Return [x, y] of the center of cell containing provided text 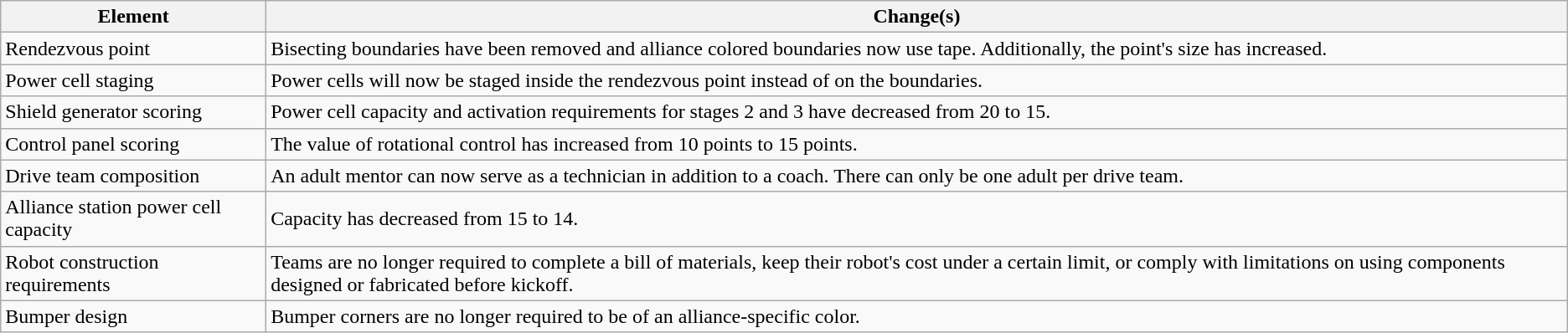
Shield generator scoring [134, 112]
Power cells will now be staged inside the rendezvous point instead of on the boundaries. [917, 80]
Element [134, 17]
Alliance station power cell capacity [134, 219]
An adult mentor can now serve as a technician in addition to a coach. There can only be one adult per drive team. [917, 176]
Power cell capacity and activation requirements for stages 2 and 3 have decreased from 20 to 15. [917, 112]
Control panel scoring [134, 144]
Capacity has decreased from 15 to 14. [917, 219]
Drive team composition [134, 176]
Bumper corners are no longer required to be of an alliance-specific color. [917, 316]
Bisecting boundaries have been removed and alliance colored boundaries now use tape. Additionally, the point's size has increased. [917, 49]
Bumper design [134, 316]
Power cell staging [134, 80]
The value of rotational control has increased from 10 points to 15 points. [917, 144]
Change(s) [917, 17]
Rendezvous point [134, 49]
Robot construction requirements [134, 273]
